Scan for the cell matching the given text and deliver its [x, y] coordinate at center. 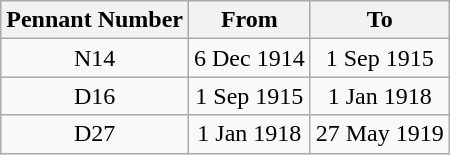
N14 [95, 58]
From [249, 20]
To [380, 20]
Pennant Number [95, 20]
27 May 1919 [380, 134]
6 Dec 1914 [249, 58]
D27 [95, 134]
D16 [95, 96]
